Scan for the cell matching the given text and deliver its (X, Y) coordinate at center. 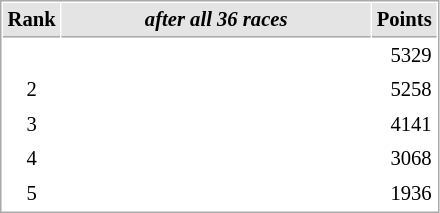
3 (32, 124)
5329 (404, 56)
Points (404, 20)
5258 (404, 90)
5 (32, 194)
after all 36 races (216, 20)
Rank (32, 20)
1936 (404, 194)
3068 (404, 158)
4 (32, 158)
2 (32, 90)
4141 (404, 124)
